Extract the (x, y) coordinate from the center of the cell holding the provided text.  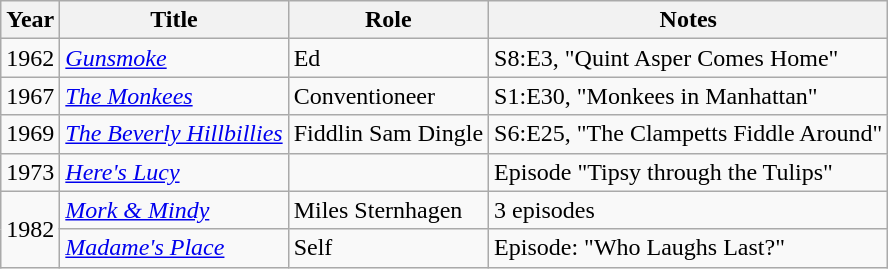
Episode "Tipsy through the Tulips" (688, 172)
The Monkees (174, 96)
Gunsmoke (174, 58)
S6:E25, "The Clampetts Fiddle Around" (688, 134)
Fiddlin Sam Dingle (388, 134)
1982 (30, 229)
Self (388, 248)
1967 (30, 96)
3 episodes (688, 210)
Miles Sternhagen (388, 210)
Episode: "Who Laughs Last?" (688, 248)
Mork & Mindy (174, 210)
The Beverly Hillbillies (174, 134)
Year (30, 20)
Title (174, 20)
1962 (30, 58)
1969 (30, 134)
Notes (688, 20)
Here's Lucy (174, 172)
Conventioneer (388, 96)
Ed (388, 58)
Madame's Place (174, 248)
Role (388, 20)
1973 (30, 172)
S8:E3, "Quint Asper Comes Home" (688, 58)
S1:E30, "Monkees in Manhattan" (688, 96)
